For the text-containing cell, return its midpoint in [x, y] coordinate format. 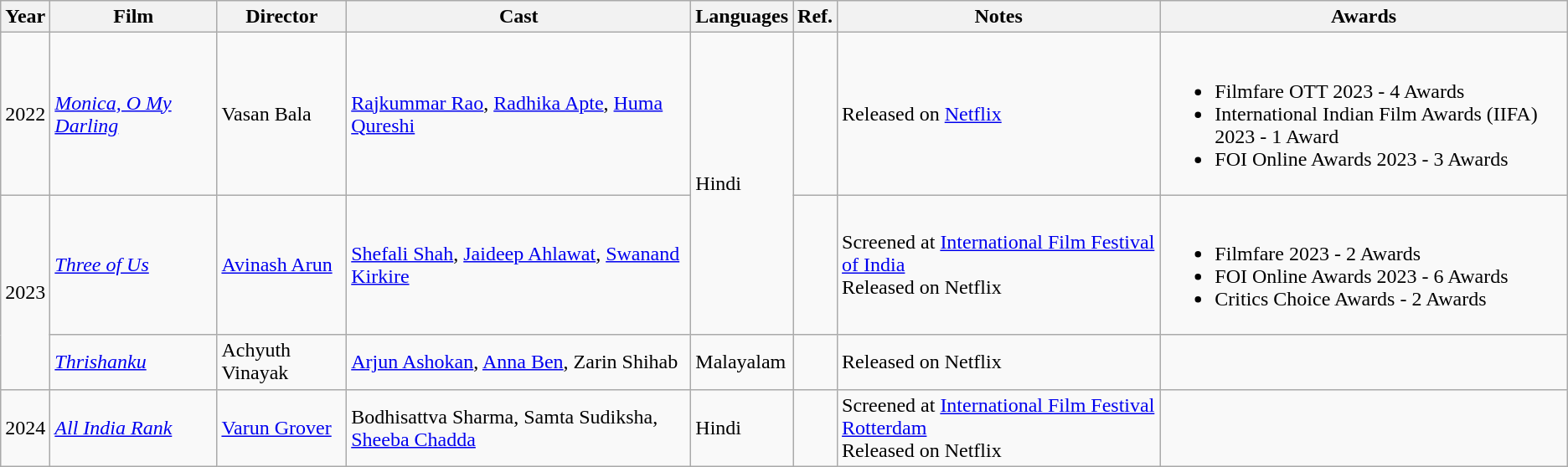
Ref. [816, 17]
2024 [25, 428]
All India Rank [134, 428]
Director [281, 17]
Malayalam [742, 362]
Cast [519, 17]
Vasan Bala [281, 114]
Screened at International Film Festival of IndiaReleased on Netflix [998, 264]
Screened at International Film Festival RotterdamReleased on Netflix [998, 428]
Shefali Shah, Jaideep Ahlawat, Swanand Kirkire [519, 264]
Rajkummar Rao, Radhika Apte, Huma Qureshi [519, 114]
Bodhisattva Sharma, Samta Sudiksha, Sheeba Chadda [519, 428]
Filmfare 2023 - 2 AwardsFOI Online Awards 2023 - 6 AwardsCritics Choice Awards - 2 Awards [1364, 264]
Notes [998, 17]
Awards [1364, 17]
Arjun Ashokan, Anna Ben, Zarin Shihab [519, 362]
2023 [25, 292]
Avinash Arun [281, 264]
Year [25, 17]
Monica, O My Darling [134, 114]
Achyuth Vinayak [281, 362]
Three of Us [134, 264]
Languages [742, 17]
Film [134, 17]
Varun Grover [281, 428]
Thrishanku [134, 362]
2022 [25, 114]
Filmfare OTT 2023 - 4 AwardsInternational Indian Film Awards (IIFA) 2023 - 1 AwardFOI Online Awards 2023 - 3 Awards [1364, 114]
